Extract the [X, Y] coordinate from the center of the cell holding the provided text.  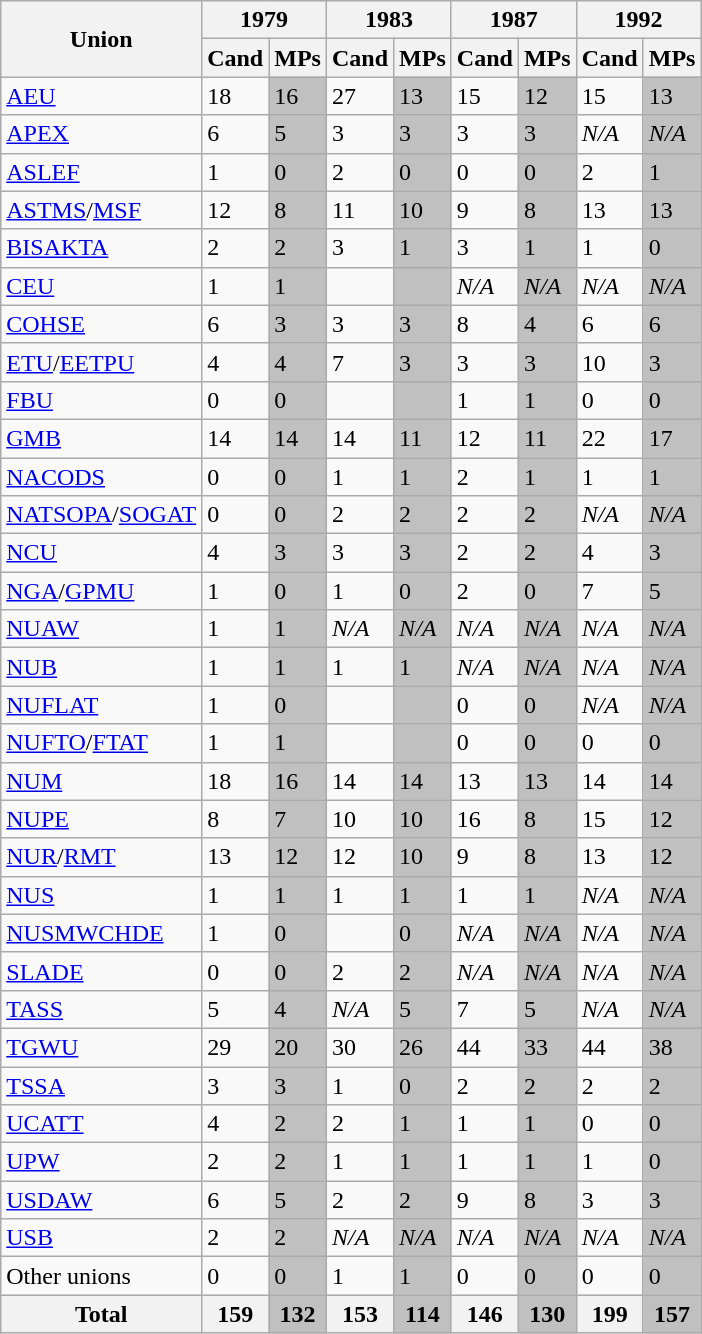
FBU [102, 400]
1983 [388, 20]
GMB [102, 438]
27 [360, 96]
33 [547, 1047]
NUB [102, 667]
30 [360, 1047]
TASS [102, 1009]
UPW [102, 1162]
COHSE [102, 324]
157 [672, 1314]
USB [102, 1238]
TGWU [102, 1047]
NUPE [102, 819]
Other unions [102, 1276]
1992 [638, 20]
USDAW [102, 1200]
SLADE [102, 971]
AEU [102, 96]
17 [672, 438]
NUFLAT [102, 705]
29 [236, 1047]
NUFTO/FTAT [102, 743]
NUAW [102, 629]
22 [610, 438]
1979 [264, 20]
APEX [102, 134]
ASTMS/MSF [102, 210]
NCU [102, 553]
153 [360, 1314]
NACODS [102, 477]
130 [547, 1314]
BISAKTA [102, 248]
26 [423, 1047]
NUM [102, 781]
ASLEF [102, 172]
1987 [514, 20]
Total [102, 1314]
114 [423, 1314]
146 [484, 1314]
NUS [102, 895]
38 [672, 1047]
199 [610, 1314]
UCATT [102, 1124]
132 [298, 1314]
CEU [102, 286]
NATSOPA/SOGAT [102, 515]
NUR/RMT [102, 857]
NUSMWCHDE [102, 933]
TSSA [102, 1085]
Union [102, 39]
20 [298, 1047]
NGA/GPMU [102, 591]
159 [236, 1314]
ETU/EETPU [102, 362]
